Determine the (x, y) coordinate at the center of the cell enclosing the given text.  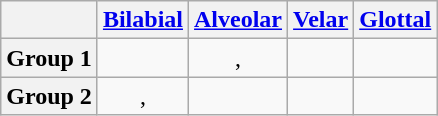
Group 2 (50, 96)
Bilabial (142, 20)
Alveolar (238, 20)
Velar (321, 20)
Glottal (396, 20)
Group 1 (50, 58)
